From the cell containing the given text, extract its center point as (x, y) coordinate. 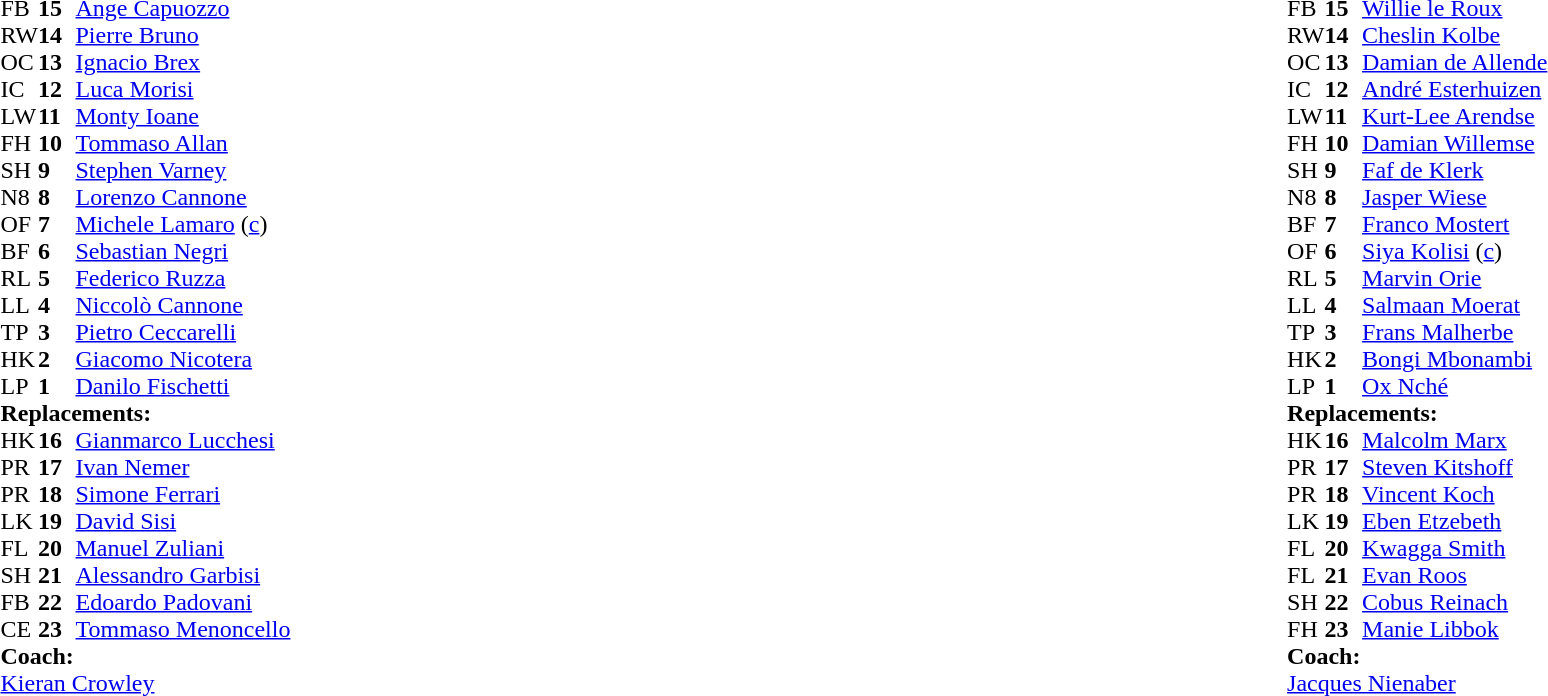
Simone Ferrari (184, 494)
Ivan Nemer (184, 468)
Kurt-Lee Arendse (1454, 116)
Manuel Zuliani (184, 548)
Giacomo Nicotera (184, 360)
Pierre Bruno (184, 36)
Evan Roos (1454, 576)
Tommaso Menoncello (184, 630)
FB (19, 602)
Ignacio Brex (184, 62)
Salmaan Moerat (1454, 306)
Franco Mostert (1454, 224)
Bongi Mbonambi (1454, 360)
Eben Etzebeth (1454, 522)
Edoardo Padovani (184, 602)
Luca Morisi (184, 90)
Cobus Reinach (1454, 602)
Malcolm Marx (1454, 440)
Tommaso Allan (184, 144)
Damian de Allende (1454, 62)
Pietro Ceccarelli (184, 332)
Cheslin Kolbe (1454, 36)
André Esterhuizen (1454, 90)
Federico Ruzza (184, 278)
Kwagga Smith (1454, 548)
Damian Willemse (1454, 144)
Alessandro Garbisi (184, 576)
Vincent Koch (1454, 494)
Sebastian Negri (184, 252)
Danilo Fischetti (184, 386)
Niccolò Cannone (184, 306)
Monty Ioane (184, 116)
Stephen Varney (184, 170)
Siya Kolisi (c) (1454, 252)
Ox Nché (1454, 386)
Jasper Wiese (1454, 198)
CE (19, 630)
Steven Kitshoff (1454, 468)
Gianmarco Lucchesi (184, 440)
Michele Lamaro (c) (184, 224)
Lorenzo Cannone (184, 198)
Frans Malherbe (1454, 332)
Faf de Klerk (1454, 170)
Marvin Orie (1454, 278)
David Sisi (184, 522)
Manie Libbok (1454, 630)
